Return (X, Y) of the center of cell containing provided text 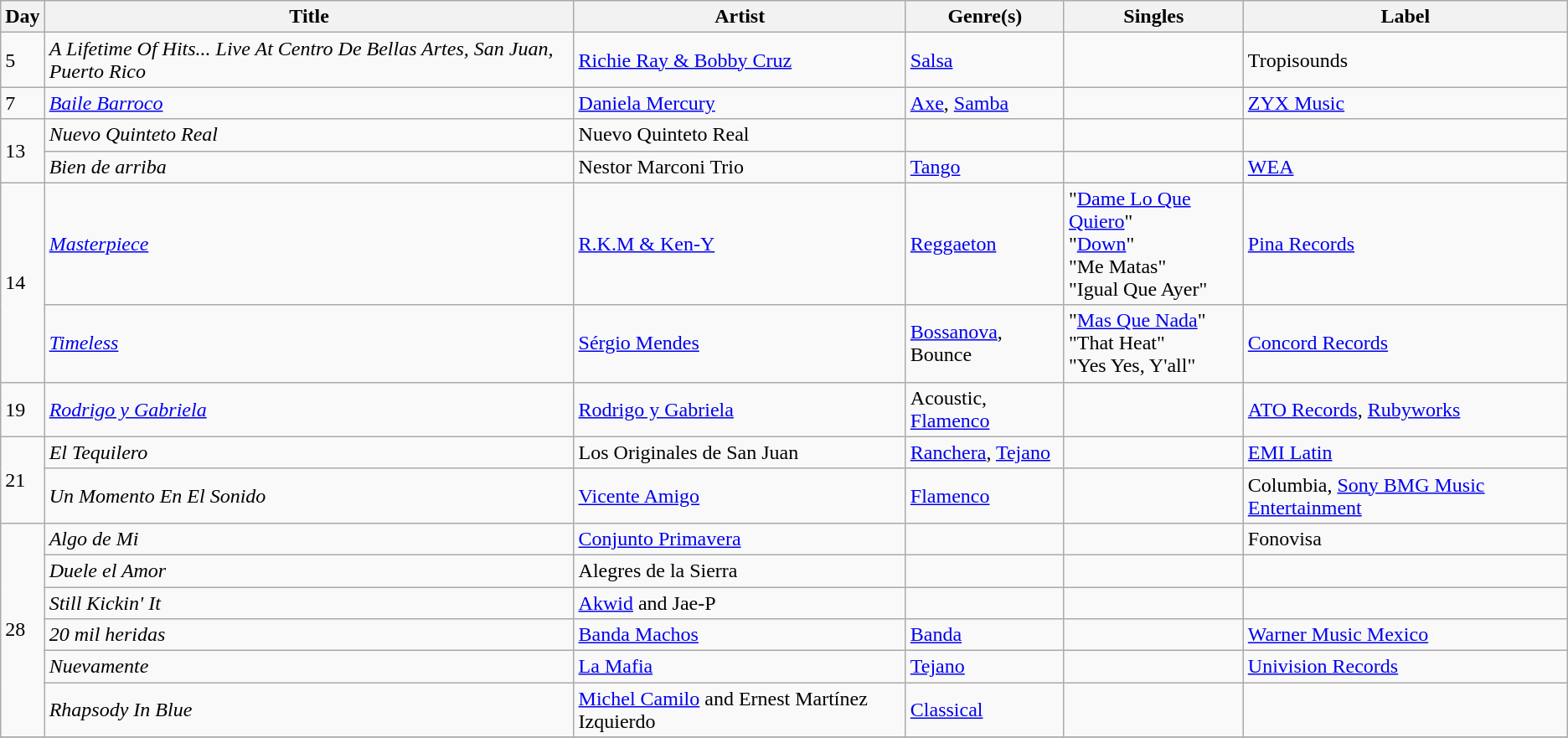
Timeless (309, 343)
Akwid and Jae-P (740, 602)
Banda (985, 635)
7 (23, 103)
"Dame Lo Que Quiero""Down""Me Matas""Igual Que Ayer" (1153, 244)
ZYX Music (1406, 103)
Concord Records (1406, 343)
Vicente Amigo (740, 496)
Un Momento En El Sonido (309, 496)
El Tequilero (309, 452)
Bien de arriba (309, 167)
Tango (985, 167)
Genre(s) (985, 17)
Columbia, Sony BMG Music Entertainment (1406, 496)
Title (309, 17)
WEA (1406, 167)
ATO Records, Rubyworks (1406, 409)
Daniela Mercury (740, 103)
Algo de Mi (309, 539)
La Mafia (740, 667)
28 (23, 630)
Acoustic, Flamenco (985, 409)
13 (23, 151)
Flamenco (985, 496)
"Mas Que Nada""That Heat""Yes Yes, Y'all" (1153, 343)
Tropisounds (1406, 60)
Warner Music Mexico (1406, 635)
20 mil heridas (309, 635)
R.K.M & Ken-Y (740, 244)
Artist (740, 17)
Pina Records (1406, 244)
Day (23, 17)
Masterpiece (309, 244)
Ranchera, Tejano (985, 452)
Banda Machos (740, 635)
Reggaeton (985, 244)
Conjunto Primavera (740, 539)
Singles (1153, 17)
Fonovisa (1406, 539)
Label (1406, 17)
EMI Latin (1406, 452)
19 (23, 409)
Los Originales de San Juan (740, 452)
Baile Barroco (309, 103)
Nestor Marconi Trio (740, 167)
5 (23, 60)
Classical (985, 710)
21 (23, 479)
Nuevamente (309, 667)
Alegres de la Sierra (740, 570)
Duele el Amor (309, 570)
Bossanova, Bounce (985, 343)
Salsa (985, 60)
Sérgio Mendes (740, 343)
A Lifetime Of Hits... Live At Centro De Bellas Artes, San Juan, Puerto Rico (309, 60)
Michel Camilo and Ernest Martínez Izquierdo (740, 710)
Univision Records (1406, 667)
Still Kickin' It (309, 602)
Richie Ray & Bobby Cruz (740, 60)
Axe, Samba (985, 103)
14 (23, 282)
Rhapsody In Blue (309, 710)
Tejano (985, 667)
